Provide the (x, y) coordinate of the cell's center where the given text is located.  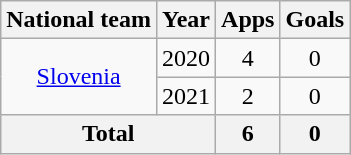
2021 (186, 96)
National team (79, 20)
Total (108, 134)
Goals (315, 20)
2020 (186, 58)
Year (186, 20)
6 (248, 134)
2 (248, 96)
Slovenia (79, 77)
Apps (248, 20)
4 (248, 58)
